Find where the given text appears and provide that cell's center as (x, y) coordinate. 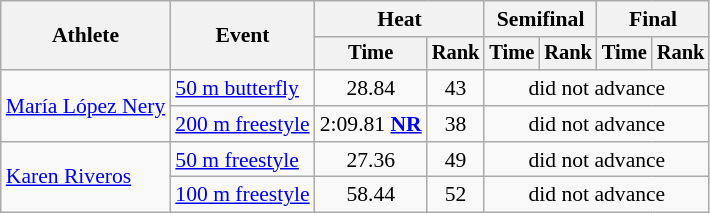
Final (653, 19)
Athlete (86, 36)
2:09.81 NR (371, 124)
200 m freestyle (242, 124)
Karen Riveros (86, 178)
50 m freestyle (242, 160)
50 m butterfly (242, 88)
María López Nery (86, 106)
100 m freestyle (242, 195)
43 (456, 88)
58.44 (371, 195)
52 (456, 195)
28.84 (371, 88)
38 (456, 124)
Event (242, 36)
Semifinal (540, 19)
49 (456, 160)
27.36 (371, 160)
Heat (400, 19)
